Identify which cell holds the provided text, then report its [X, Y] central coordinate. 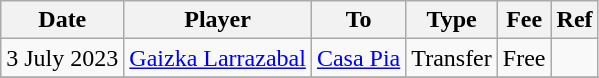
To [358, 20]
Type [452, 20]
Player [218, 20]
Free [524, 58]
Transfer [452, 58]
Casa Pia [358, 58]
Date [62, 20]
3 July 2023 [62, 58]
Gaizka Larrazabal [218, 58]
Fee [524, 20]
Ref [574, 20]
